Locate the cell with the specified text and output its [x, y] center coordinate. 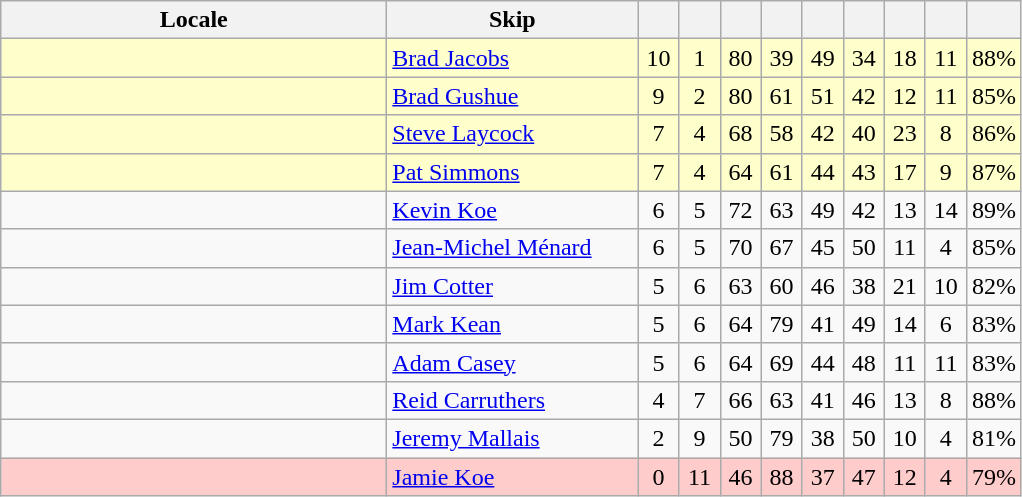
82% [994, 286]
87% [994, 172]
Kevin Koe [512, 210]
Jim Cotter [512, 286]
88 [782, 477]
17 [904, 172]
34 [864, 58]
Adam Casey [512, 362]
Skip [512, 20]
40 [864, 134]
72 [740, 210]
Jeremy Mallais [512, 438]
Brad Gushue [512, 96]
39 [782, 58]
18 [904, 58]
Jamie Koe [512, 477]
67 [782, 248]
47 [864, 477]
Locale [194, 20]
Mark Kean [512, 324]
Reid Carruthers [512, 400]
Brad Jacobs [512, 58]
45 [822, 248]
Steve Laycock [512, 134]
58 [782, 134]
Pat Simmons [512, 172]
69 [782, 362]
86% [994, 134]
70 [740, 248]
0 [658, 477]
1 [700, 58]
66 [740, 400]
21 [904, 286]
43 [864, 172]
60 [782, 286]
81% [994, 438]
37 [822, 477]
68 [740, 134]
Jean-Michel Ménard [512, 248]
48 [864, 362]
51 [822, 96]
23 [904, 134]
79% [994, 477]
89% [994, 210]
